Extract the (X, Y) coordinate from the center of the cell holding the provided text.  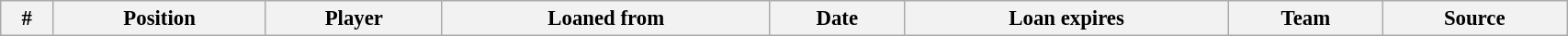
Team (1306, 18)
Player (354, 18)
Date (837, 18)
# (28, 18)
Position (160, 18)
Loaned from (606, 18)
Source (1475, 18)
Loan expires (1066, 18)
